Pinpoint the cell where the given text exists, returning its (X, Y) midpoint coordinate. 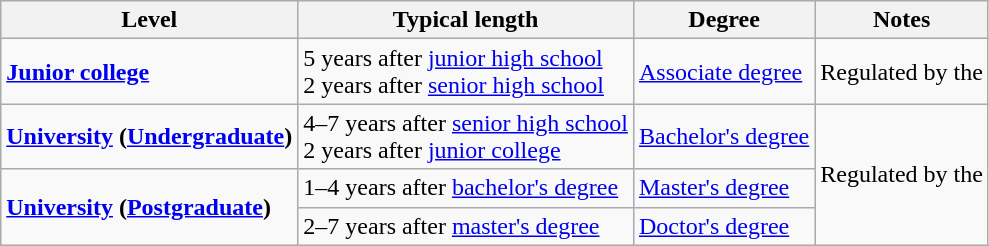
Degree (724, 20)
2–7 years after master's degree (466, 226)
5 years after junior high school2 years after senior high school (466, 72)
Master's degree (724, 188)
Junior college (150, 72)
University (Undergraduate) (150, 136)
University (Postgraduate) (150, 207)
Notes (902, 20)
Associate degree (724, 72)
4–7 years after senior high school2 years after junior college (466, 136)
Bachelor's degree (724, 136)
Typical length (466, 20)
1–4 years after bachelor's degree (466, 188)
Doctor's degree (724, 226)
Level (150, 20)
